For the text-containing cell, return its midpoint in (X, Y) coordinate format. 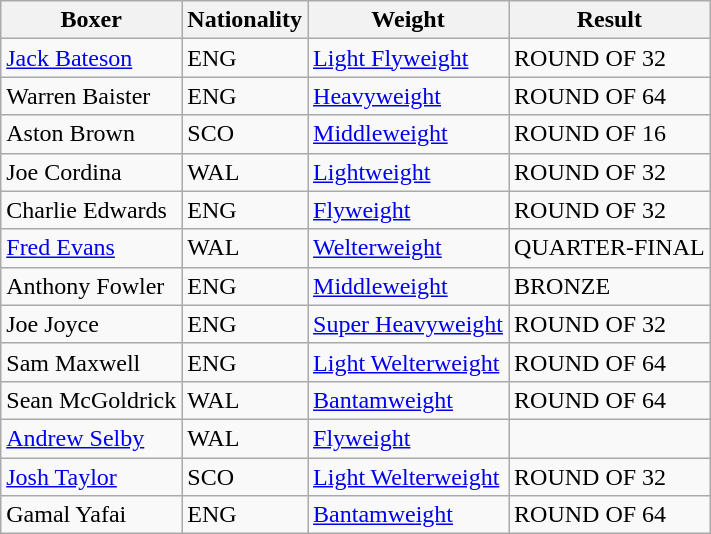
Charlie Edwards (92, 210)
Jack Bateson (92, 58)
Joe Joyce (92, 324)
Heavyweight (408, 96)
Anthony Fowler (92, 286)
Welterweight (408, 248)
Super Heavyweight (408, 324)
Joe Cordina (92, 172)
BRONZE (610, 286)
Sean McGoldrick (92, 400)
Josh Taylor (92, 477)
Boxer (92, 20)
ROUND OF 16 (610, 134)
Lightweight (408, 172)
Andrew Selby (92, 438)
Warren Baister (92, 96)
QUARTER-FINAL (610, 248)
Gamal Yafai (92, 515)
Aston Brown (92, 134)
Result (610, 20)
Nationality (245, 20)
Sam Maxwell (92, 362)
Fred Evans (92, 248)
Weight (408, 20)
Light Flyweight (408, 58)
